Extract the (X, Y) coordinate from the center of the cell holding the provided text.  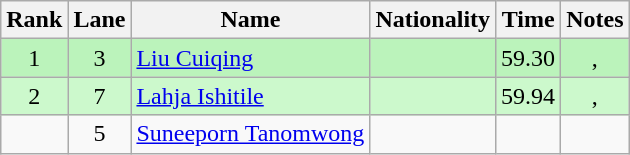
2 (34, 96)
59.94 (528, 96)
3 (100, 58)
Notes (595, 20)
Nationality (433, 20)
5 (100, 134)
Time (528, 20)
59.30 (528, 58)
Lahja Ishitile (250, 96)
Rank (34, 20)
Name (250, 20)
7 (100, 96)
Suneeporn Tanomwong (250, 134)
1 (34, 58)
Liu Cuiqing (250, 58)
Lane (100, 20)
